For the text-containing cell, return its midpoint in (x, y) coordinate format. 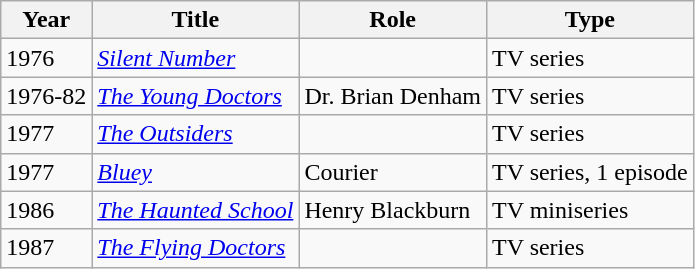
Bluey (196, 172)
TV series, 1 episode (590, 172)
The Haunted School (196, 210)
Title (196, 20)
TV miniseries (590, 210)
1976-82 (46, 96)
The Flying Doctors (196, 248)
Year (46, 20)
Silent Number (196, 58)
The Young Doctors (196, 96)
1986 (46, 210)
1987 (46, 248)
Role (393, 20)
The Outsiders (196, 134)
Courier (393, 172)
Type (590, 20)
Henry Blackburn (393, 210)
Dr. Brian Denham (393, 96)
1976 (46, 58)
